Output the [X, Y] coordinate of the center of the cell containing the given text.  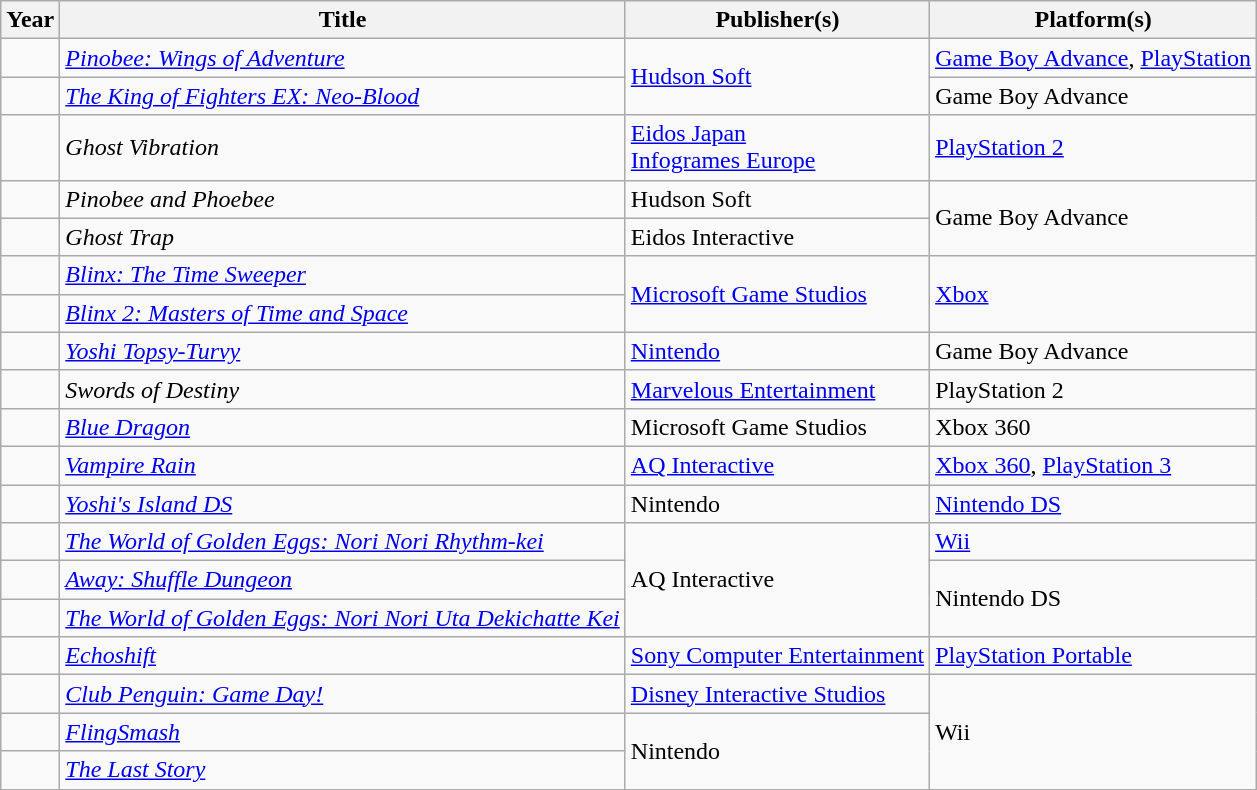
Vampire Rain [342, 465]
The World of Golden Eggs: Nori Nori Uta Dekichatte Kei [342, 618]
The Last Story [342, 770]
Xbox 360, PlayStation 3 [1094, 465]
Game Boy Advance, PlayStation [1094, 58]
Marvelous Entertainment [777, 389]
Publisher(s) [777, 20]
Xbox 360 [1094, 427]
The King of Fighters EX: Neo-Blood [342, 96]
Ghost Vibration [342, 148]
Eidos JapanInfogrames Europe [777, 148]
Yoshi's Island DS [342, 503]
Eidos Interactive [777, 237]
Away: Shuffle Dungeon [342, 580]
The World of Golden Eggs: Nori Nori Rhythm-kei [342, 542]
Sony Computer Entertainment [777, 656]
Pinobee: Wings of Adventure [342, 58]
Platform(s) [1094, 20]
Title [342, 20]
Blinx 2: Masters of Time and Space [342, 313]
Blue Dragon [342, 427]
Ghost Trap [342, 237]
PlayStation Portable [1094, 656]
Club Penguin: Game Day! [342, 694]
Blinx: The Time Sweeper [342, 275]
Pinobee and Phoebee [342, 199]
Year [30, 20]
Disney Interactive Studios [777, 694]
FlingSmash [342, 732]
Xbox [1094, 294]
Echoshift [342, 656]
Yoshi Topsy-Turvy [342, 351]
Swords of Destiny [342, 389]
